Scan for the cell matching the given text and deliver its [X, Y] coordinate at center. 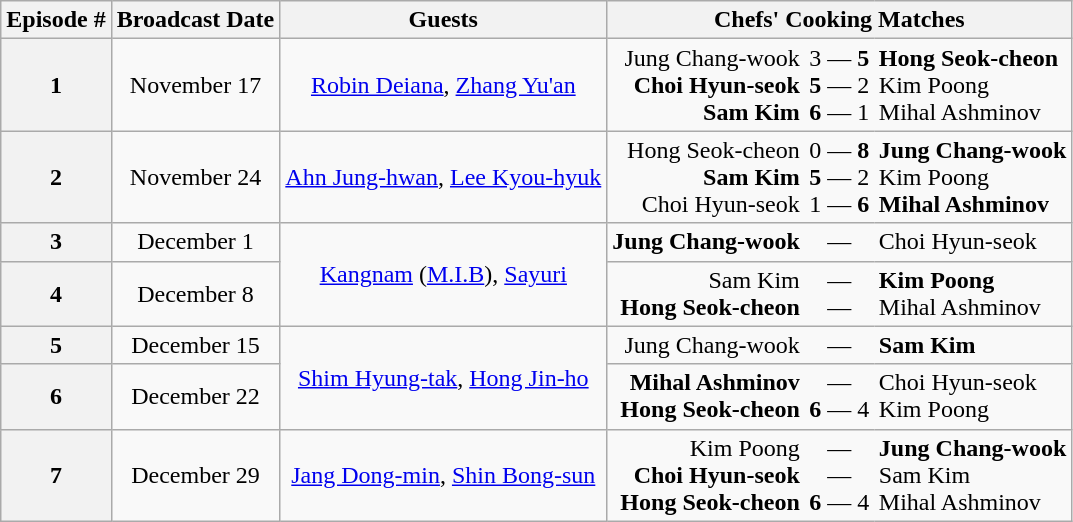
3 [56, 242]
——6 — 4 [840, 475]
Choi Hyun-seokKim Poong [973, 396]
6 [56, 396]
Mihal AshminovHong Seok-cheon [706, 396]
Robin Deiana, Zhang Yu'an [444, 85]
December 29 [196, 475]
November 17 [196, 85]
Episode # [56, 20]
5 [56, 345]
—6 — 4 [840, 396]
—— [840, 294]
Kangnam (M.I.B), Sayuri [444, 274]
Jung Chang-wookSam KimMihal Ashminov [973, 475]
4 [56, 294]
December 8 [196, 294]
Jung Chang-wookChoi Hyun-seokSam Kim [706, 85]
December 1 [196, 242]
Shim Hyung-tak, Hong Jin-ho [444, 378]
December 22 [196, 396]
November 24 [196, 177]
Kim PoongChoi Hyun-seokHong Seok-cheon [706, 475]
Hong Seok-cheonSam KimChoi Hyun-seok [706, 177]
Chefs' Cooking Matches [840, 20]
Kim PoongMihal Ashminov [973, 294]
Broadcast Date [196, 20]
Jang Dong-min, Shin Bong-sun [444, 475]
December 15 [196, 345]
Ahn Jung-hwan, Lee Kyou-hyuk [444, 177]
Sam KimHong Seok-cheon [706, 294]
Jung Chang-wookKim PoongMihal Ashminov [973, 177]
2 [56, 177]
7 [56, 475]
1 [56, 85]
0 — 85 — 21 — 6 [840, 177]
3 — 55 — 26 — 1 [840, 85]
Hong Seok-cheonKim PoongMihal Ashminov [973, 85]
Guests [444, 20]
Choi Hyun-seok [973, 242]
Sam Kim [973, 345]
